Provide the (X, Y) coordinate of the cell's center where the given text is located.  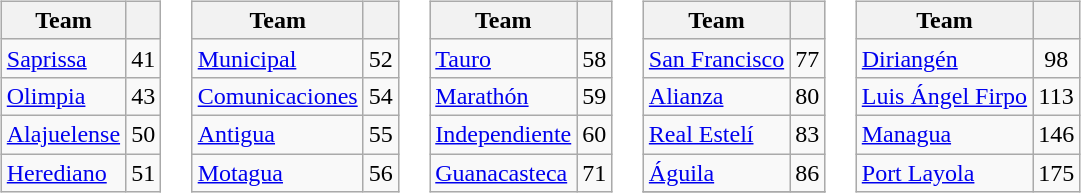
Municipal (278, 58)
Managua (944, 134)
Saprissa (63, 58)
Guanacasteca (504, 173)
55 (380, 134)
Real Estelí (716, 134)
Herediano (63, 173)
Luis Ángel Firpo (944, 96)
71 (594, 173)
51 (144, 173)
41 (144, 58)
Diriangén (944, 58)
83 (808, 134)
Motagua (278, 173)
Alajuelense (63, 134)
58 (594, 58)
Comunicaciones (278, 96)
Port Layola (944, 173)
54 (380, 96)
56 (380, 173)
Águila (716, 173)
Antigua (278, 134)
98 (1056, 58)
43 (144, 96)
Independiente (504, 134)
59 (594, 96)
113 (1056, 96)
Olimpia (63, 96)
Marathón (504, 96)
Alianza (716, 96)
50 (144, 134)
52 (380, 58)
Tauro (504, 58)
86 (808, 173)
146 (1056, 134)
60 (594, 134)
175 (1056, 173)
77 (808, 58)
San Francisco (716, 58)
80 (808, 96)
